Capture the cell that displays the provided text and extract its [X, Y] central coordinate. 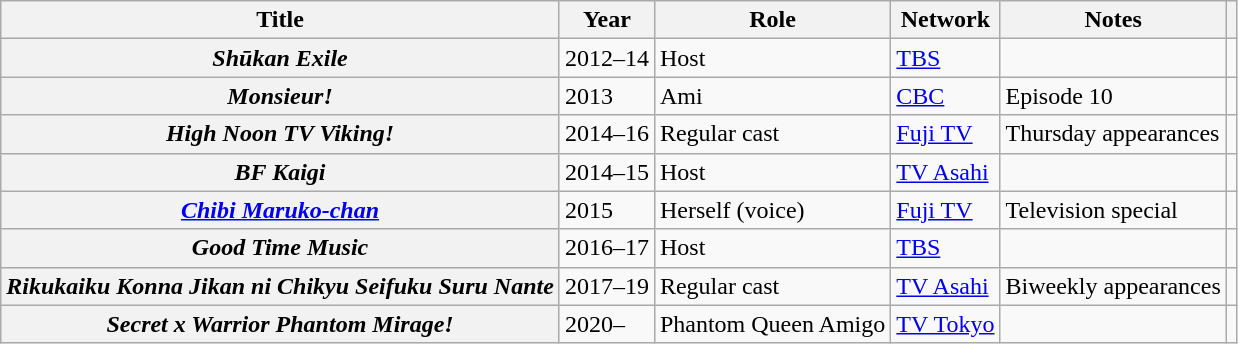
Chibi Maruko-chan [280, 210]
2014–15 [606, 172]
TV Tokyo [946, 324]
BF Kaigi [280, 172]
Ami [772, 96]
Network [946, 20]
2017–19 [606, 286]
Notes [1113, 20]
Herself (voice) [772, 210]
Biweekly appearances [1113, 286]
Television special [1113, 210]
Thursday appearances [1113, 134]
2013 [606, 96]
High Noon TV Viking! [280, 134]
2016–17 [606, 248]
2014–16 [606, 134]
Good Time Music [280, 248]
Rikukaiku Konna Jikan ni Chikyu Seifuku Suru Nante [280, 286]
2015 [606, 210]
Shūkan Exile [280, 58]
Episode 10 [1113, 96]
Year [606, 20]
CBC [946, 96]
Secret x Warrior Phantom Mirage! [280, 324]
Monsieur! [280, 96]
Title [280, 20]
Phantom Queen Amigo [772, 324]
Role [772, 20]
2012–14 [606, 58]
2020– [606, 324]
